Scan for the cell matching the given text and deliver its (x, y) coordinate at center. 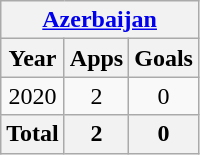
Goals (164, 58)
Total (33, 134)
2020 (33, 96)
Apps (96, 58)
Azerbaijan (100, 20)
Year (33, 58)
